Search for the cell housing the specified text and yield its (X, Y) center coordinate. 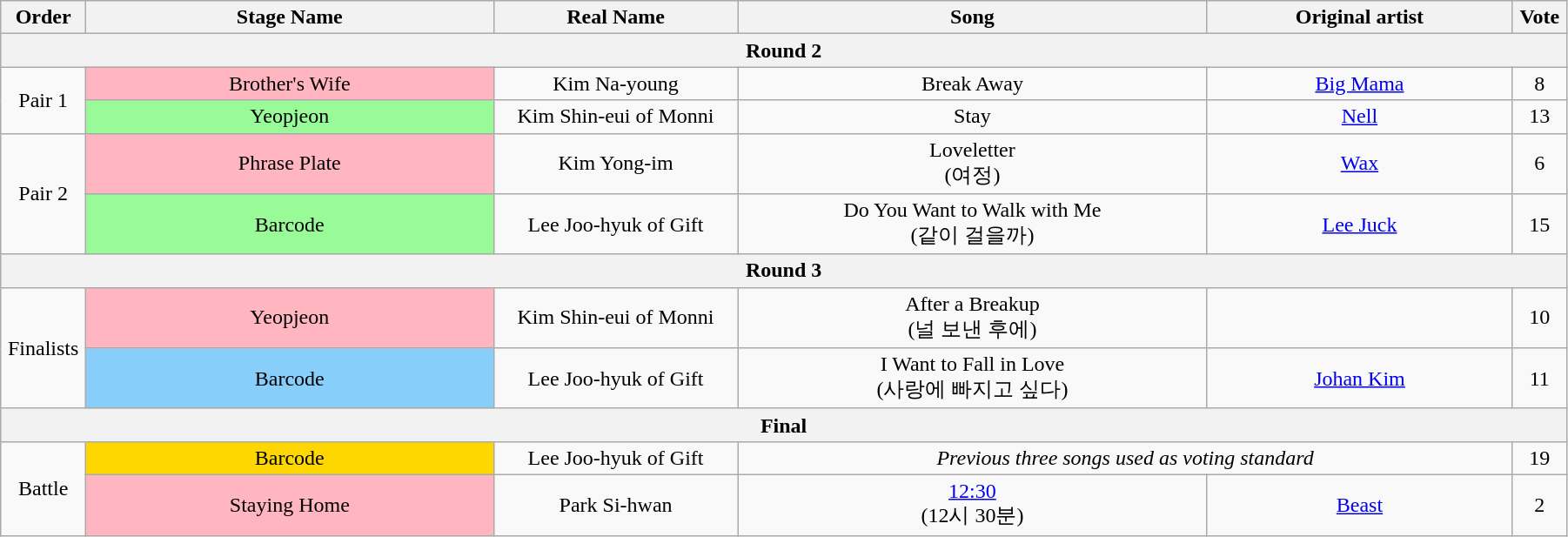
8 (1539, 84)
Do You Want to Walk with Me(같이 걸을까) (973, 225)
Song (973, 17)
Phrase Plate (290, 164)
15 (1539, 225)
11 (1539, 379)
13 (1539, 117)
Kim Na-young (616, 84)
Previous three songs used as voting standard (1125, 458)
Original artist (1359, 17)
Johan Kim (1359, 379)
Big Mama (1359, 84)
Loveletter(여정) (973, 164)
Kim Yong-im (616, 164)
Battle (44, 488)
2 (1539, 505)
Staying Home (290, 505)
Wax (1359, 164)
12:30(12시 30분) (973, 505)
Vote (1539, 17)
6 (1539, 164)
Beast (1359, 505)
After a Breakup(널 보낸 후에) (973, 318)
10 (1539, 318)
Nell (1359, 117)
Lee Juck (1359, 225)
Stage Name (290, 17)
Break Away (973, 84)
Final (784, 425)
Round 3 (784, 271)
Order (44, 17)
Brother's Wife (290, 84)
Stay (973, 117)
I Want to Fall in Love(사랑에 빠지고 싶다) (973, 379)
Park Si-hwan (616, 505)
Pair 1 (44, 100)
Real Name (616, 17)
Round 2 (784, 50)
Pair 2 (44, 193)
Finalists (44, 348)
19 (1539, 458)
